Scan for the cell matching the given text and deliver its [x, y] coordinate at center. 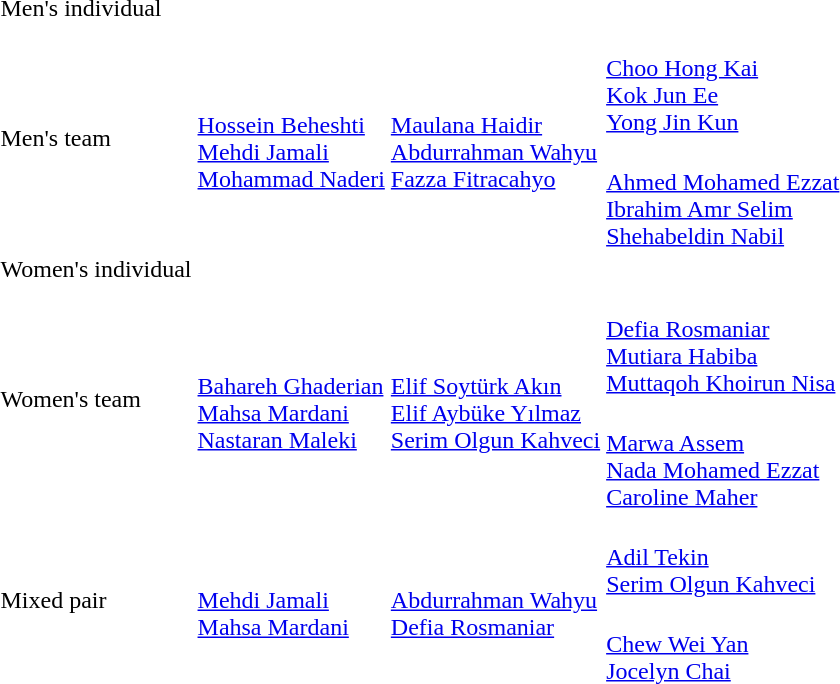
Hossein BeheshtiMehdi JamaliMohammad Naderi [291, 138]
Elif Soytürk AkınElif Aybüke YılmazSerim Olgun Kahveci [495, 400]
Maulana HaidirAbdurrahman WahyuFazza Fitracahyo [495, 138]
Bahareh GhaderianMahsa MardaniNastaran Maleki [291, 400]
